Pinpoint the cell where the given text exists, returning its (X, Y) midpoint coordinate. 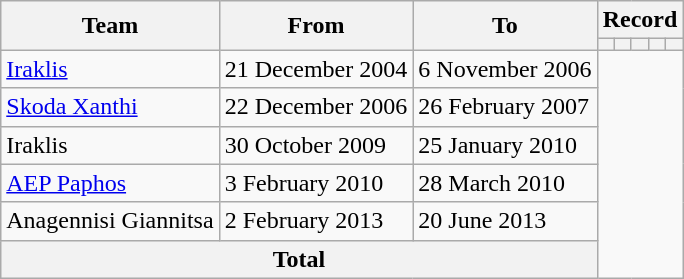
25 January 2010 (505, 145)
AEP Paphos (110, 183)
21 December 2004 (316, 69)
28 March 2010 (505, 183)
Total (299, 259)
From (316, 26)
2 February 2013 (316, 221)
22 December 2006 (316, 107)
To (505, 26)
Team (110, 26)
Anagennisi Giannitsa (110, 221)
3 February 2010 (316, 183)
30 October 2009 (316, 145)
20 June 2013 (505, 221)
Record (640, 20)
Skoda Xanthi (110, 107)
26 February 2007 (505, 107)
6 November 2006 (505, 69)
